Find where the given text appears and provide that cell's center as (X, Y) coordinate. 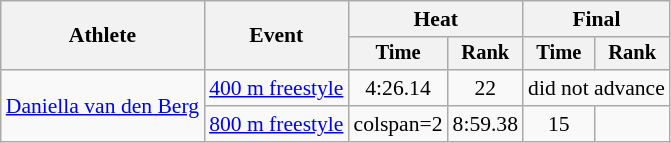
4:26.14 (398, 88)
800 m freestyle (276, 124)
Daniella van den Berg (102, 106)
did not advance (596, 88)
Athlete (102, 36)
Event (276, 36)
400 m freestyle (276, 88)
colspan=2 (398, 124)
8:59.38 (486, 124)
Heat (436, 19)
15 (559, 124)
22 (486, 88)
Final (596, 19)
